Detect which cell encompasses the target text, then output its [x, y] center coordinate. 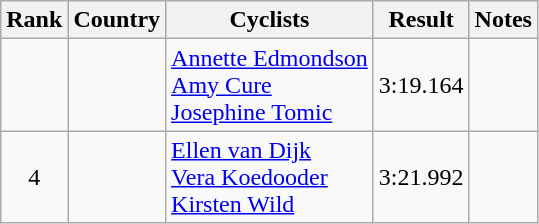
4 [34, 177]
Cyclists [270, 20]
Ellen van DijkVera KoedooderKirsten Wild [270, 177]
Result [421, 20]
3:19.164 [421, 85]
Annette EdmondsonAmy CureJosephine Tomic [270, 85]
Country [117, 20]
Notes [503, 20]
Rank [34, 20]
3:21.992 [421, 177]
